Capture the cell that displays the provided text and extract its (X, Y) central coordinate. 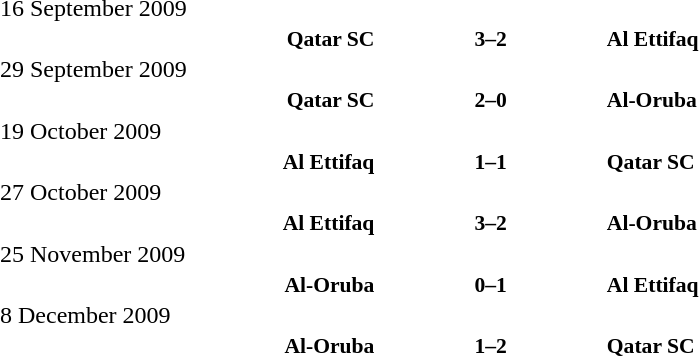
2–0 (490, 100)
1–1 (490, 162)
0–1 (490, 284)
